Determine the [x, y] coordinate at the center of the cell enclosing the given text.  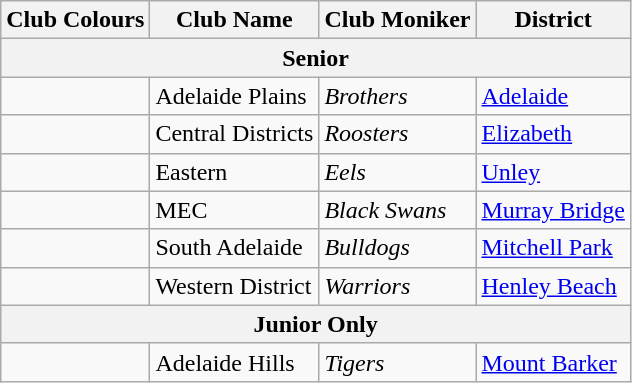
Club Name [234, 20]
Eastern [234, 172]
District [553, 20]
Eels [398, 172]
Club Colours [76, 20]
Warriors [398, 286]
Senior [316, 58]
Central Districts [234, 134]
Adelaide Hills [234, 362]
South Adelaide [234, 248]
Roosters [398, 134]
Western District [234, 286]
Junior Only [316, 324]
Black Swans [398, 210]
Murray Bridge [553, 210]
Mount Barker [553, 362]
Adelaide [553, 96]
Bulldogs [398, 248]
Adelaide Plains [234, 96]
Unley [553, 172]
MEC [234, 210]
Mitchell Park [553, 248]
Henley Beach [553, 286]
Club Moniker [398, 20]
Elizabeth [553, 134]
Brothers [398, 96]
Tigers [398, 362]
